Search for the cell housing the specified text and yield its (x, y) center coordinate. 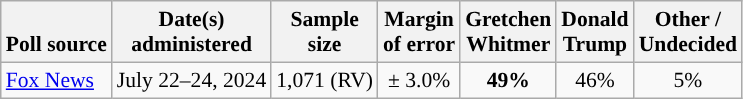
Samplesize (324, 32)
1,071 (RV) (324, 80)
DonaldTrump (594, 32)
July 22–24, 2024 (192, 80)
± 3.0% (419, 80)
5% (688, 80)
49% (508, 80)
GretchenWhitmer (508, 32)
Fox News (56, 80)
Poll source (56, 32)
Date(s)administered (192, 32)
Marginof error (419, 32)
46% (594, 80)
Other /Undecided (688, 32)
